Output the [X, Y] coordinate of the center of the cell containing the given text.  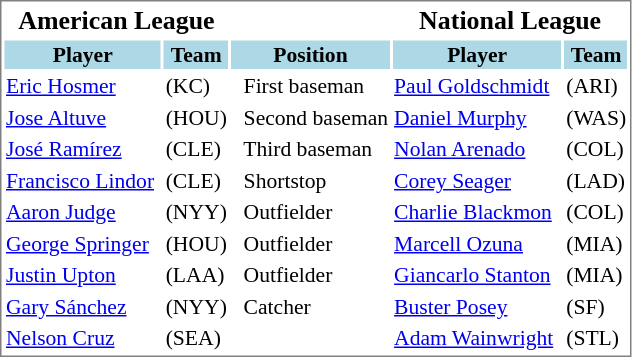
National League [510, 20]
Charlie Blackmon [478, 212]
American League [116, 20]
Aaron Judge [82, 212]
Francisco Lindor [82, 180]
(LAA) [196, 275]
(KC) [196, 86]
Buster Posey [478, 306]
Nelson Cruz [82, 338]
Marcell Ozuna [478, 244]
Justin Upton [82, 275]
Shortstop [310, 180]
Daniel Murphy [478, 118]
(STL) [596, 338]
(SF) [596, 306]
Position [310, 54]
(WAS) [596, 118]
Corey Seager [478, 180]
George Springer [82, 244]
Third baseman [310, 149]
Giancarlo Stanton [478, 275]
Second baseman [310, 118]
First baseman [310, 86]
Adam Wainwright [478, 338]
Jose Altuve [82, 118]
(ARI) [596, 86]
Eric Hosmer [82, 86]
Catcher [310, 306]
(SEA) [196, 338]
José Ramírez [82, 149]
Gary Sánchez [82, 306]
Paul Goldschmidt [478, 86]
(LAD) [596, 180]
Nolan Arenado [478, 149]
